For the text-containing cell, return its midpoint in (X, Y) coordinate format. 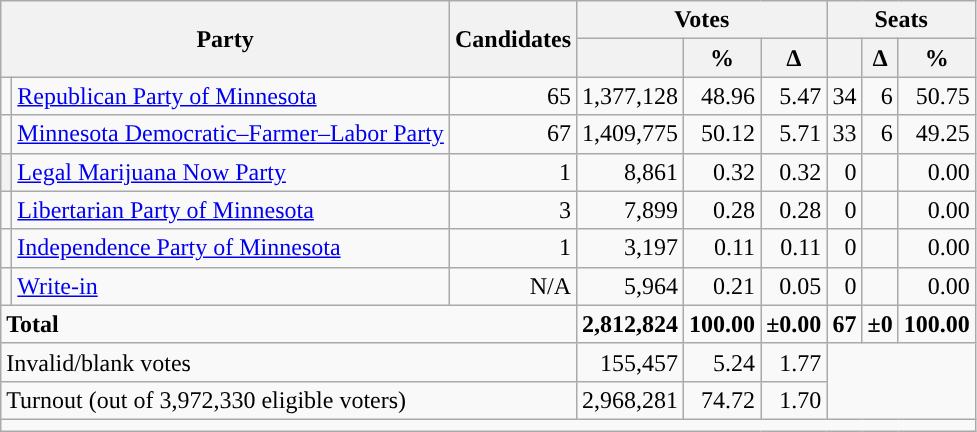
5,964 (630, 286)
Total (289, 324)
48.96 (722, 96)
Turnout (out of 3,972,330 eligible voters) (289, 400)
2,968,281 (630, 400)
0.21 (722, 286)
Legal Marijuana Now Party (231, 172)
7,899 (630, 210)
Seats (901, 20)
Libertarian Party of Minnesota (231, 210)
3,197 (630, 248)
1.70 (794, 400)
±0.00 (794, 324)
0.05 (794, 286)
2,812,824 (630, 324)
Independence Party of Minnesota (231, 248)
1,377,128 (630, 96)
8,861 (630, 172)
3 (512, 210)
Invalid/blank votes (289, 362)
65 (512, 96)
1.77 (794, 362)
Votes (702, 20)
49.25 (936, 134)
5.24 (722, 362)
Republican Party of Minnesota (231, 96)
74.72 (722, 400)
Candidates (512, 39)
33 (844, 134)
155,457 (630, 362)
±0 (880, 324)
50.75 (936, 96)
5.47 (794, 96)
5.71 (794, 134)
34 (844, 96)
Party (226, 39)
Minnesota Democratic–Farmer–Labor Party (231, 134)
N/A (512, 286)
50.12 (722, 134)
Write-in (231, 286)
1,409,775 (630, 134)
